Determine the (x, y) coordinate at the center of the cell enclosing the given text.  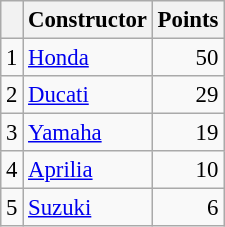
Honda (88, 58)
Yamaha (88, 133)
Ducati (88, 95)
Points (188, 20)
Aprilia (88, 170)
50 (188, 58)
1 (12, 58)
3 (12, 133)
2 (12, 95)
4 (12, 170)
29 (188, 95)
10 (188, 170)
6 (188, 208)
5 (12, 208)
Constructor (88, 20)
Suzuki (88, 208)
19 (188, 133)
